Identify which cell holds the provided text, then report its (x, y) central coordinate. 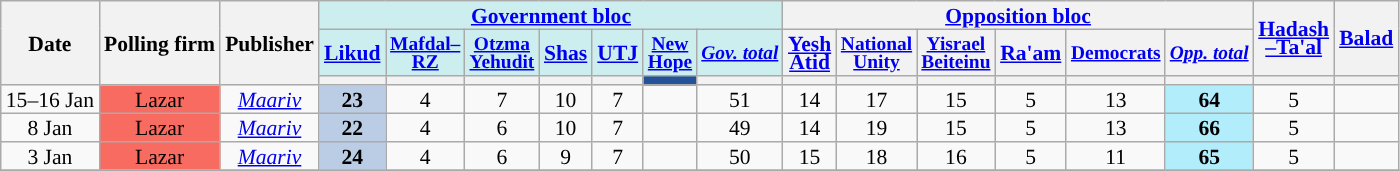
YeshAtid (810, 52)
UTJ (618, 52)
64 (1209, 100)
Government bloc (551, 15)
Date (50, 43)
NewHope (670, 52)
OtzmaYehudit (502, 52)
Balad (1366, 38)
17 (876, 100)
9 (566, 156)
23 (352, 100)
YisraelBeiteinu (956, 52)
16 (956, 156)
49 (740, 128)
NationalUnity (876, 52)
Opp. total (1209, 52)
Polling firm (160, 43)
8 Jan (50, 128)
Gov. total (740, 52)
50 (740, 156)
Democrats (1116, 52)
Publisher (270, 43)
Likud (352, 52)
11 (1116, 156)
22 (352, 128)
18 (876, 156)
65 (1209, 156)
Hadash–Ta'al (1294, 38)
Opposition bloc (1018, 15)
24 (352, 156)
Mafdal–RZ (426, 52)
Ra'am (1030, 52)
Shas (566, 52)
15–16 Jan (50, 100)
19 (876, 128)
66 (1209, 128)
51 (740, 100)
3 Jan (50, 156)
